From the cell containing the given text, extract its center point as [X, Y] coordinate. 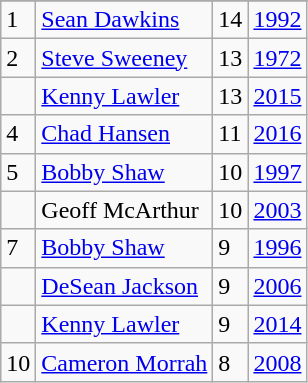
Cameron Morrah [124, 362]
14 [230, 20]
Sean Dawkins [124, 20]
Chad Hansen [124, 134]
1 [18, 20]
DeSean Jackson [124, 286]
1997 [278, 172]
5 [18, 172]
7 [18, 248]
8 [230, 362]
Steve Sweeney [124, 58]
1996 [278, 248]
2008 [278, 362]
Geoff McArthur [124, 210]
2 [18, 58]
2016 [278, 134]
1972 [278, 58]
11 [230, 134]
4 [18, 134]
2006 [278, 286]
1992 [278, 20]
2003 [278, 210]
2015 [278, 96]
2014 [278, 324]
